Capture the cell that displays the provided text and extract its (x, y) central coordinate. 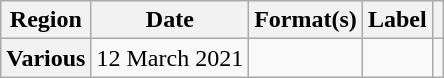
Region (46, 20)
Format(s) (306, 20)
Various (46, 58)
12 March 2021 (170, 58)
Label (397, 20)
Date (170, 20)
